For the text-containing cell, return its midpoint in [x, y] coordinate format. 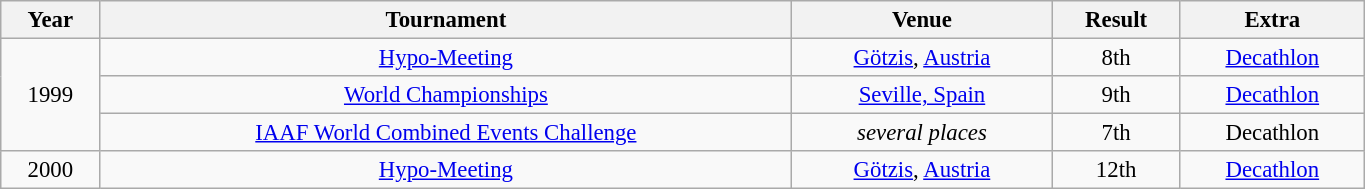
9th [1116, 95]
2000 [50, 170]
IAAF World Combined Events Challenge [446, 133]
several places [922, 133]
Extra [1272, 20]
7th [1116, 133]
Seville, Spain [922, 95]
Result [1116, 20]
1999 [50, 96]
12th [1116, 170]
8th [1116, 58]
Tournament [446, 20]
World Championships [446, 95]
Year [50, 20]
Venue [922, 20]
